Locate the cell with the specified text and output its [x, y] center coordinate. 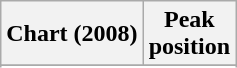
Peak position [189, 34]
Chart (2008) [72, 34]
